Scan for the cell matching the given text and deliver its [X, Y] coordinate at center. 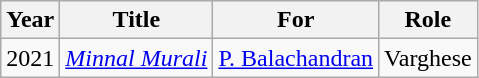
Role [428, 20]
Year [30, 20]
P. Balachandran [296, 58]
Varghese [428, 58]
Minnal Murali [136, 58]
Title [136, 20]
2021 [30, 58]
For [296, 20]
